For the text-containing cell, return its midpoint in [X, Y] coordinate format. 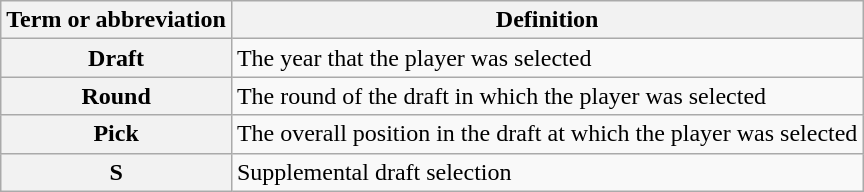
Term or abbreviation [116, 20]
The overall position in the draft at which the player was selected [547, 134]
The round of the draft in which the player was selected [547, 96]
The year that the player was selected [547, 58]
Round [116, 96]
S [116, 172]
Supplemental draft selection [547, 172]
Definition [547, 20]
Pick [116, 134]
Draft [116, 58]
